Pinpoint the cell where the given text exists, returning its [X, Y] midpoint coordinate. 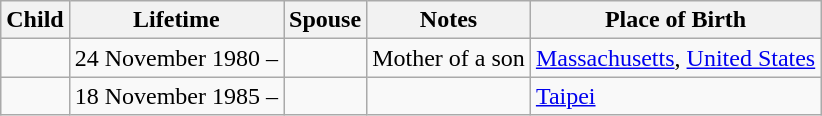
Mother of a son [449, 58]
24 November 1980 – [176, 58]
Child [35, 20]
Lifetime [176, 20]
Notes [449, 20]
Massachusetts, United States [675, 58]
Taipei [675, 96]
Spouse [326, 20]
18 November 1985 – [176, 96]
Place of Birth [675, 20]
